Extract the [x, y] coordinate from the center of the cell holding the provided text.  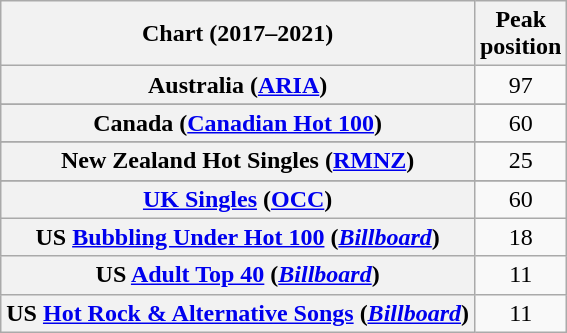
US Bubbling Under Hot 100 (Billboard) [238, 237]
25 [520, 161]
Peakposition [520, 34]
18 [520, 237]
Australia (ARIA) [238, 85]
Chart (2017–2021) [238, 34]
US Hot Rock & Alternative Songs (Billboard) [238, 313]
97 [520, 85]
US Adult Top 40 (Billboard) [238, 275]
UK Singles (OCC) [238, 199]
New Zealand Hot Singles (RMNZ) [238, 161]
Canada (Canadian Hot 100) [238, 123]
